Extract the [X, Y] coordinate from the center of the cell holding the provided text.  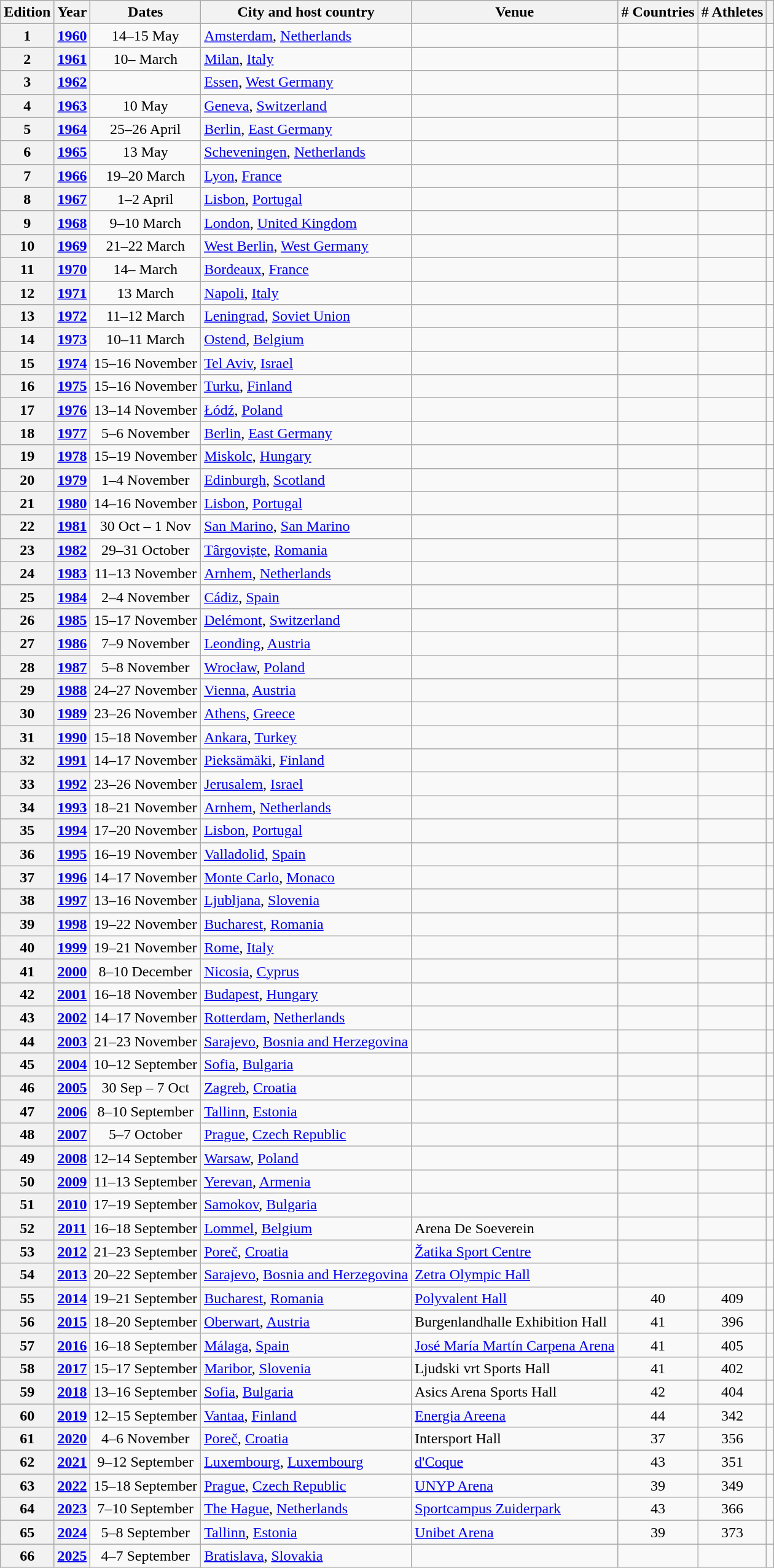
36 [27, 854]
1997 [72, 901]
1965 [72, 152]
7–9 November [146, 643]
356 [732, 1439]
6 [27, 152]
8–10 September [146, 1111]
1986 [72, 643]
66 [27, 1556]
342 [732, 1415]
24 [27, 573]
1991 [72, 761]
1990 [72, 737]
Amsterdam, Netherlands [306, 36]
Nicosia, Cyprus [306, 971]
Rotterdam, Netherlands [306, 1017]
15–17 September [146, 1368]
Cádiz, Spain [306, 597]
2023 [72, 1509]
18–20 September [146, 1322]
5–7 October [146, 1135]
26 [27, 620]
2014 [72, 1298]
17–20 November [146, 831]
1989 [72, 714]
10–11 March [146, 340]
Intersport Hall [515, 1439]
Vienna, Austria [306, 691]
1969 [72, 246]
2002 [72, 1017]
Oberwart, Austria [306, 1322]
13 May [146, 152]
2006 [72, 1111]
2009 [72, 1182]
Essen, West Germany [306, 82]
19–21 November [146, 947]
# Athletes [732, 12]
19–22 November [146, 924]
2025 [72, 1556]
Sportcampus Zuiderpark [515, 1509]
13 [27, 316]
47 [27, 1111]
Tel Aviv, Israel [306, 363]
5–8 November [146, 667]
1979 [72, 480]
City and host country [306, 12]
2015 [72, 1322]
Valladolid, Spain [306, 854]
San Marino, San Marino [306, 527]
Scheveningen, Netherlands [306, 152]
2010 [72, 1205]
7–10 September [146, 1509]
Ljudski vrt Sports Hall [515, 1368]
50 [27, 1182]
52 [27, 1228]
11–13 September [146, 1182]
Łódź, Poland [306, 410]
14–15 May [146, 36]
Edition [27, 12]
2005 [72, 1088]
Bratislava, Slovakia [306, 1556]
1963 [72, 106]
1972 [72, 316]
Samokov, Bulgaria [306, 1205]
Wrocław, Poland [306, 667]
Budapest, Hungary [306, 994]
# Countries [658, 12]
8–10 December [146, 971]
63 [27, 1486]
1988 [72, 691]
Miskolc, Hungary [306, 457]
402 [732, 1368]
1980 [72, 503]
30 Sep – 7 Oct [146, 1088]
16–19 November [146, 854]
Pieksämäki, Finland [306, 761]
53 [27, 1252]
20 [27, 480]
Rome, Italy [306, 947]
27 [27, 643]
10 May [146, 106]
1998 [72, 924]
London, United Kingdom [306, 222]
15 [27, 363]
25 [27, 597]
9–10 March [146, 222]
16–18 November [146, 994]
Dates [146, 12]
2013 [72, 1275]
Žatika Sport Centre [515, 1252]
55 [27, 1298]
18 [27, 433]
Vantaa, Finland [306, 1415]
24–27 November [146, 691]
2024 [72, 1532]
1984 [72, 597]
1981 [72, 527]
2003 [72, 1041]
The Hague, Netherlands [306, 1509]
Polyvalent Hall [515, 1298]
15–18 November [146, 737]
Ankara, Turkey [306, 737]
1961 [72, 59]
1983 [72, 573]
12–14 September [146, 1158]
4–6 November [146, 1439]
1–2 April [146, 199]
Milan, Italy [306, 59]
11–12 March [146, 316]
396 [732, 1322]
3 [27, 82]
1996 [72, 877]
Jerusalem, Israel [306, 784]
33 [27, 784]
19 [27, 457]
2004 [72, 1065]
Bordeaux, France [306, 269]
22 [27, 527]
19–21 September [146, 1298]
2000 [72, 971]
35 [27, 831]
59 [27, 1392]
2–4 November [146, 597]
4 [27, 106]
15–19 November [146, 457]
5–6 November [146, 433]
17 [27, 410]
1 [27, 36]
Leningrad, Soviet Union [306, 316]
Zagreb, Croatia [306, 1088]
1985 [72, 620]
11 [27, 269]
1968 [72, 222]
Napoli, Italy [306, 293]
Turku, Finland [306, 386]
21–23 September [146, 1252]
José María Martín Carpena Arena [515, 1345]
14– March [146, 269]
12 [27, 293]
Venue [515, 12]
Maribor, Slovenia [306, 1368]
17–19 September [146, 1205]
49 [27, 1158]
Athens, Greece [306, 714]
21–23 November [146, 1041]
21 [27, 503]
30 [27, 714]
1966 [72, 176]
Energia Areena [515, 1415]
Lyon, France [306, 176]
Edinburgh, Scotland [306, 480]
56 [27, 1322]
2021 [72, 1462]
351 [732, 1462]
1982 [72, 550]
16 [27, 386]
46 [27, 1088]
Luxembourg, Luxembourg [306, 1462]
28 [27, 667]
23 [27, 550]
2020 [72, 1439]
13 March [146, 293]
Year [72, 12]
13–14 November [146, 410]
11–13 November [146, 573]
5 [27, 129]
21–22 March [146, 246]
61 [27, 1439]
7 [27, 176]
Geneva, Switzerland [306, 106]
1977 [72, 433]
1973 [72, 340]
10– March [146, 59]
31 [27, 737]
404 [732, 1392]
19–20 March [146, 176]
Asics Arena Sports Hall [515, 1392]
West Berlin, West Germany [306, 246]
Arena De Soeverein [515, 1228]
25–26 April [146, 129]
373 [732, 1532]
10–12 September [146, 1065]
1994 [72, 831]
2018 [72, 1392]
1975 [72, 386]
4–7 September [146, 1556]
1971 [72, 293]
62 [27, 1462]
30 Oct – 1 Nov [146, 527]
366 [732, 1509]
2017 [72, 1368]
51 [27, 1205]
18–21 November [146, 807]
15–18 September [146, 1486]
2008 [72, 1158]
1964 [72, 129]
Delémont, Switzerland [306, 620]
1970 [72, 269]
32 [27, 761]
8 [27, 199]
1978 [72, 457]
12–15 September [146, 1415]
64 [27, 1509]
2022 [72, 1486]
1992 [72, 784]
10 [27, 246]
14–16 November [146, 503]
UNYP Arena [515, 1486]
5–8 September [146, 1532]
Zetra Olympic Hall [515, 1275]
1976 [72, 410]
409 [732, 1298]
48 [27, 1135]
2 [27, 59]
Yerevan, Armenia [306, 1182]
2001 [72, 994]
Lommel, Belgium [306, 1228]
34 [27, 807]
57 [27, 1345]
1995 [72, 854]
2007 [72, 1135]
405 [732, 1345]
15–17 November [146, 620]
2019 [72, 1415]
13–16 November [146, 901]
1993 [72, 807]
60 [27, 1415]
14 [27, 340]
Leonding, Austria [306, 643]
1960 [72, 36]
9 [27, 222]
65 [27, 1532]
Warsaw, Poland [306, 1158]
Ljubljana, Slovenia [306, 901]
54 [27, 1275]
2012 [72, 1252]
2011 [72, 1228]
29–31 October [146, 550]
13–16 September [146, 1392]
1987 [72, 667]
Burgenlandhalle Exhibition Hall [515, 1322]
9–12 September [146, 1462]
1967 [72, 199]
1974 [72, 363]
45 [27, 1065]
Unibet Arena [515, 1532]
2016 [72, 1345]
20–22 September [146, 1275]
Monte Carlo, Monaco [306, 877]
Málaga, Spain [306, 1345]
1962 [72, 82]
d'Coque [515, 1462]
Târgoviște, Romania [306, 550]
349 [732, 1486]
38 [27, 901]
29 [27, 691]
1–4 November [146, 480]
Ostend, Belgium [306, 340]
58 [27, 1368]
1999 [72, 947]
